For the text-containing cell, return its midpoint in [X, Y] coordinate format. 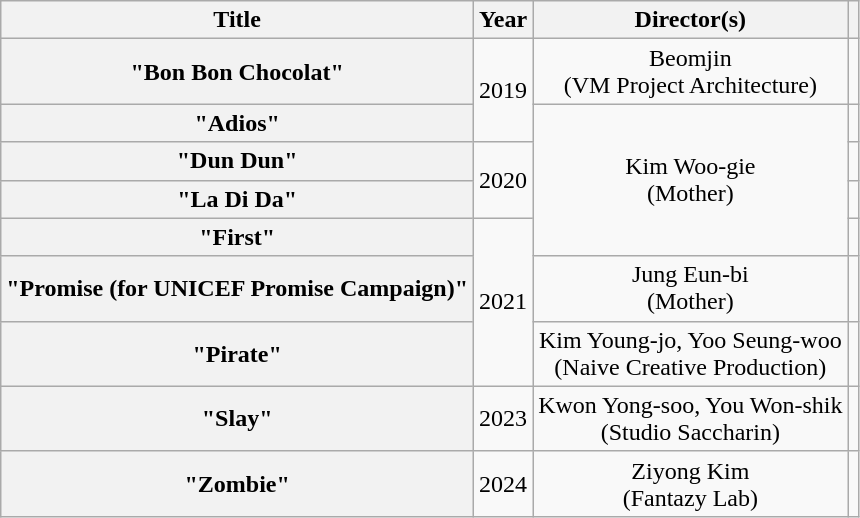
2021 [504, 302]
Director(s) [690, 20]
Kim Woo-gie(Mother) [690, 180]
"Dun Dun" [238, 161]
2024 [504, 484]
Ziyong Kim(Fantazy Lab) [690, 484]
"Adios" [238, 123]
"La Di Da" [238, 199]
"Slay" [238, 418]
Beomjin(VM Project Architecture) [690, 72]
Kim Young-jo, Yoo Seung-woo(Naive Creative Production) [690, 354]
Jung Eun-bi(Mother) [690, 288]
2020 [504, 180]
2023 [504, 418]
Year [504, 20]
"Bon Bon Chocolat" [238, 72]
"Pirate" [238, 354]
"Zombie" [238, 484]
"Promise (for UNICEF Promise Campaign)" [238, 288]
2019 [504, 90]
Title [238, 20]
"First" [238, 237]
Kwon Yong-soo, You Won-shik(Studio Saccharin) [690, 418]
